Locate the cell with the specified text and output its (x, y) center coordinate. 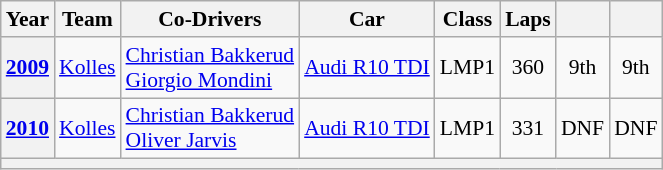
331 (528, 128)
Co-Drivers (210, 19)
Car (367, 19)
Team (87, 19)
2009 (28, 68)
Year (28, 19)
Laps (528, 19)
360 (528, 68)
Christian Bakkerud Oliver Jarvis (210, 128)
Christian Bakkerud Giorgio Mondini (210, 68)
2010 (28, 128)
Class (468, 19)
